Extract the [x, y] coordinate from the center of the cell holding the provided text.  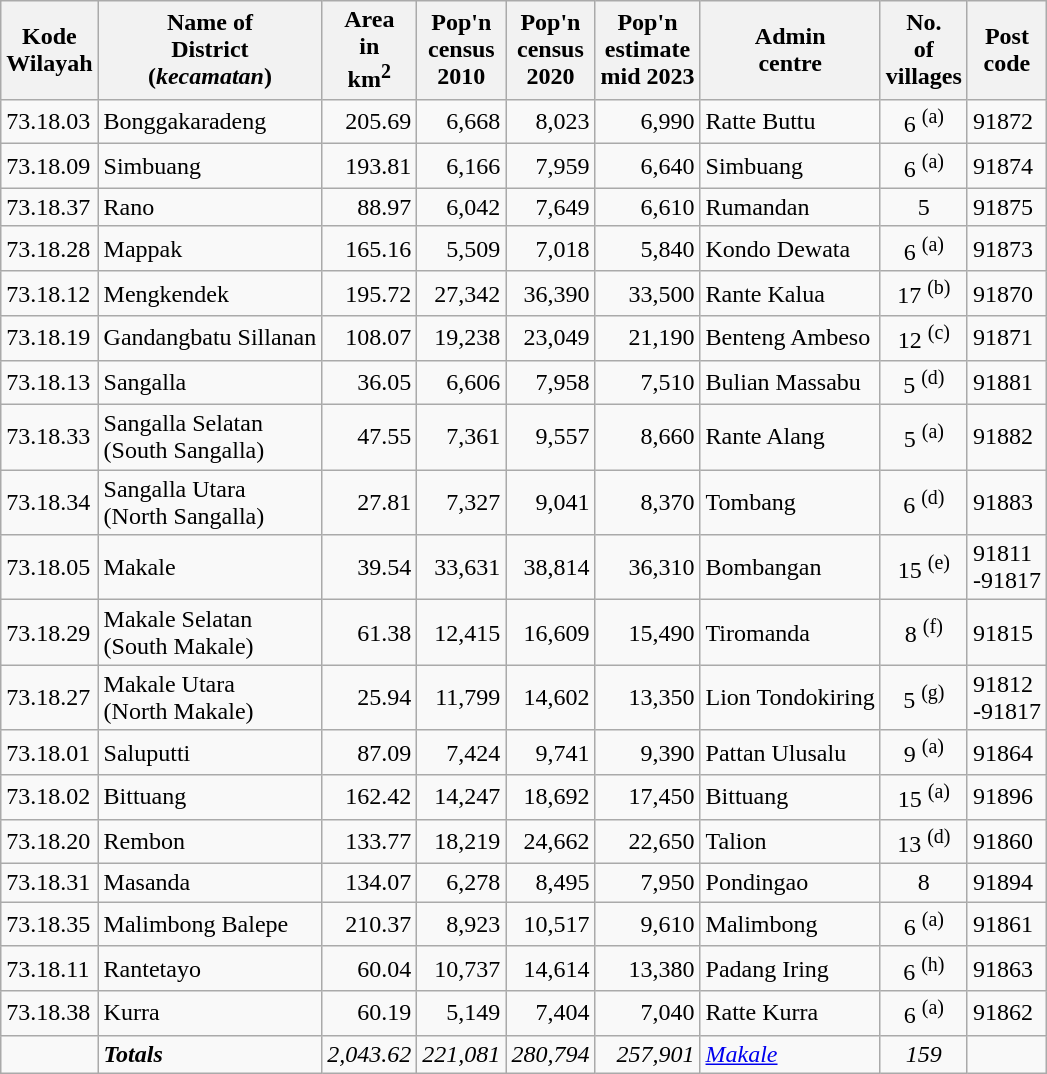
Makale Utara (North Makale) [210, 698]
Pondingao [790, 883]
91864 [1006, 752]
36,390 [550, 294]
17 (b) [924, 294]
8 (f) [924, 632]
Tiromanda [790, 632]
5 (d) [924, 382]
9,041 [550, 502]
18,219 [462, 842]
165.16 [370, 248]
7,361 [462, 438]
Masanda [210, 883]
Pattan Ulusalu [790, 752]
Pop'nestimate mid 2023 [648, 50]
5 [924, 207]
14,602 [550, 698]
61.38 [370, 632]
9,390 [648, 752]
7,424 [462, 752]
21,190 [648, 338]
6 (d) [924, 502]
91862 [1006, 1014]
91894 [1006, 883]
73.18.19 [50, 338]
91870 [1006, 294]
13,350 [648, 698]
Sangalla [210, 382]
Pop'ncensus2010 [462, 50]
6,278 [462, 883]
24,662 [550, 842]
73.18.12 [50, 294]
Bulian Massabu [790, 382]
14,614 [550, 968]
15 (a) [924, 798]
Postcode [1006, 50]
Ratte Buttu [790, 122]
5 (a) [924, 438]
Admincentre [790, 50]
91875 [1006, 207]
91874 [1006, 166]
133.77 [370, 842]
73.18.35 [50, 924]
6,166 [462, 166]
Mappak [210, 248]
7,510 [648, 382]
Malimbong [790, 924]
8 [924, 883]
73.18.34 [50, 502]
12 (c) [924, 338]
11,799 [462, 698]
60.19 [370, 1014]
73.18.29 [50, 632]
Makale Selatan (South Makale) [210, 632]
108.07 [370, 338]
Name ofDistrict(kecamatan) [210, 50]
159 [924, 1054]
36,310 [648, 568]
9,557 [550, 438]
91861 [1006, 924]
73.18.20 [50, 842]
13,380 [648, 968]
Bonggakaradeng [210, 122]
8,023 [550, 122]
6,668 [462, 122]
9,741 [550, 752]
91815 [1006, 632]
73.18.01 [50, 752]
Mengkendek [210, 294]
13 (d) [924, 842]
91812-91817 [1006, 698]
12,415 [462, 632]
5,840 [648, 248]
134.07 [370, 883]
6,610 [648, 207]
Malimbong Balepe [210, 924]
73.18.38 [50, 1014]
15,490 [648, 632]
5 (g) [924, 698]
6,640 [648, 166]
87.09 [370, 752]
7,327 [462, 502]
73.18.03 [50, 122]
221,081 [462, 1054]
Sangalla Selatan (South Sangalla) [210, 438]
73.18.13 [50, 382]
47.55 [370, 438]
8,660 [648, 438]
73.18.37 [50, 207]
Tombang [790, 502]
8,495 [550, 883]
19,238 [462, 338]
73.18.02 [50, 798]
33,631 [462, 568]
39.54 [370, 568]
27.81 [370, 502]
6 (h) [924, 968]
Totals [210, 1054]
Rano [210, 207]
73.18.28 [50, 248]
7,649 [550, 207]
10,737 [462, 968]
257,901 [648, 1054]
88.97 [370, 207]
Rante Kalua [790, 294]
Rante Alang [790, 438]
91896 [1006, 798]
6,606 [462, 382]
25.94 [370, 698]
91883 [1006, 502]
Ratte Kurra [790, 1014]
Sangalla Utara (North Sangalla) [210, 502]
No. ofvillages [924, 50]
9,610 [648, 924]
Pop'ncensus 2020 [550, 50]
7,958 [550, 382]
6,042 [462, 207]
Talion [790, 842]
Kondo Dewata [790, 248]
Area in km2 [370, 50]
23,049 [550, 338]
73.18.31 [50, 883]
73.18.27 [50, 698]
193.81 [370, 166]
Padang Iring [790, 968]
8,370 [648, 502]
91863 [1006, 968]
36.05 [370, 382]
205.69 [370, 122]
91872 [1006, 122]
7,404 [550, 1014]
9 (a) [924, 752]
Rembon [210, 842]
91871 [1006, 338]
91860 [1006, 842]
60.04 [370, 968]
Benteng Ambeso [790, 338]
18,692 [550, 798]
Kurra [210, 1014]
Rumandan [790, 207]
73.18.33 [50, 438]
73.18.09 [50, 166]
15 (e) [924, 568]
162.42 [370, 798]
210.37 [370, 924]
Kode Wilayah [50, 50]
73.18.11 [50, 968]
91881 [1006, 382]
Saluputti [210, 752]
14,247 [462, 798]
Rantetayo [210, 968]
Lion Tondokiring [790, 698]
91882 [1006, 438]
7,950 [648, 883]
38,814 [550, 568]
7,959 [550, 166]
22,650 [648, 842]
7,040 [648, 1014]
91873 [1006, 248]
27,342 [462, 294]
195.72 [370, 294]
8,923 [462, 924]
6,990 [648, 122]
17,450 [648, 798]
7,018 [550, 248]
Bombangan [790, 568]
91811-91817 [1006, 568]
2,043.62 [370, 1054]
33,500 [648, 294]
Gandangbatu Sillanan [210, 338]
16,609 [550, 632]
5,149 [462, 1014]
5,509 [462, 248]
73.18.05 [50, 568]
10,517 [550, 924]
280,794 [550, 1054]
